Capture the cell that displays the provided text and extract its [X, Y] central coordinate. 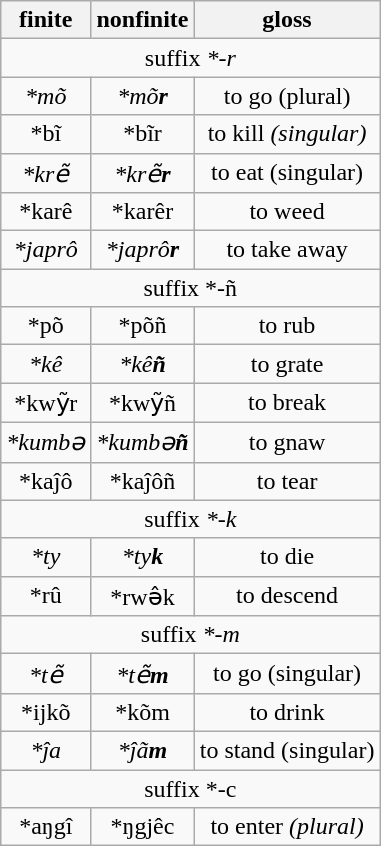
to go (singular) [287, 674]
gloss [287, 20]
to die [287, 557]
suffix *-c [190, 789]
*kõm [142, 712]
suffix *-r [190, 58]
*kaĵô [46, 481]
to take away [287, 250]
*krẽr [142, 173]
*kwỹr [46, 403]
suffix *-m [190, 635]
to kill (singular) [287, 134]
*tyk [142, 557]
*bĩ [46, 134]
*kêñ [142, 364]
*bĩr [142, 134]
*kê [46, 364]
to grate [287, 364]
*kwỹñ [142, 403]
*karêr [142, 212]
suffix *-k [190, 519]
*karê [46, 212]
*kaĵôñ [142, 481]
to break [287, 403]
to rub [287, 326]
*mõr [142, 96]
finite [46, 20]
to eat (singular) [287, 173]
*tẽm [142, 674]
*kumbə [46, 442]
*kumbəñ [142, 442]
*rwə̂k [142, 596]
to tear [287, 481]
*ijkõ [46, 712]
*ty [46, 557]
*ĵãm [142, 750]
to enter (plural) [287, 827]
to drink [287, 712]
to gnaw [287, 442]
*ŋgjêc [142, 827]
*japrôr [142, 250]
*krẽ [46, 173]
suffix *-ñ [190, 288]
*tẽ [46, 674]
*mõ [46, 96]
*aŋgî [46, 827]
*põ [46, 326]
*japrô [46, 250]
nonfinite [142, 20]
*rû [46, 596]
to descend [287, 596]
*ĵa [46, 750]
to go (plural) [287, 96]
to stand (singular) [287, 750]
*põñ [142, 326]
to weed [287, 212]
